Pinpoint the cell where the given text exists, returning its [x, y] midpoint coordinate. 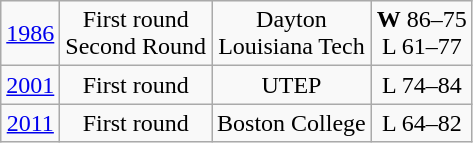
UTEP [292, 85]
L 74–84 [422, 85]
1986 [30, 34]
First roundSecond Round [136, 34]
W 86–75L 61–77 [422, 34]
DaytonLouisiana Tech [292, 34]
Boston College [292, 123]
2001 [30, 85]
L 64–82 [422, 123]
2011 [30, 123]
